Determine the (X, Y) coordinate at the center of the cell enclosing the given text.  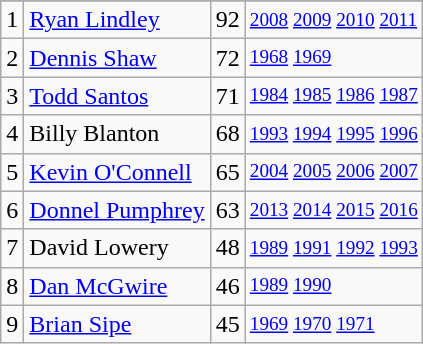
Dan McGwire (117, 286)
48 (228, 248)
1969 1970 1971 (334, 324)
1984 1985 1986 1987 (334, 96)
2 (12, 58)
63 (228, 210)
Todd Santos (117, 96)
3 (12, 96)
Billy Blanton (117, 134)
45 (228, 324)
9 (12, 324)
1993 1994 1995 1996 (334, 134)
1989 1990 (334, 286)
1 (12, 20)
65 (228, 172)
5 (12, 172)
68 (228, 134)
7 (12, 248)
2008 2009 2010 2011 (334, 20)
2004 2005 2006 2007 (334, 172)
72 (228, 58)
92 (228, 20)
1989 1991 1992 1993 (334, 248)
6 (12, 210)
Kevin O'Connell (117, 172)
1968 1969 (334, 58)
David Lowery (117, 248)
4 (12, 134)
46 (228, 286)
71 (228, 96)
2013 2014 2015 2016 (334, 210)
Ryan Lindley (117, 20)
Donnel Pumphrey (117, 210)
8 (12, 286)
Dennis Shaw (117, 58)
Brian Sipe (117, 324)
